Capture the cell that displays the provided text and extract its [x, y] central coordinate. 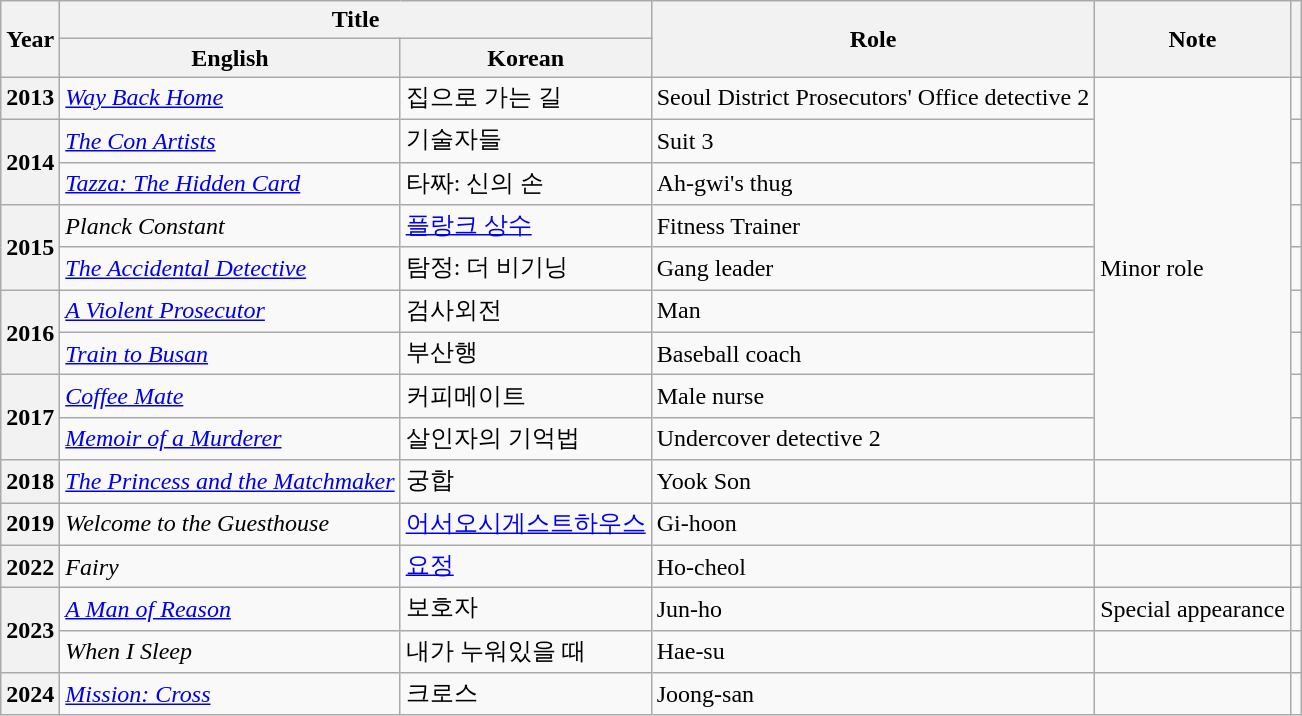
Minor role [1193, 268]
Way Back Home [230, 98]
검사외전 [526, 312]
Baseball coach [873, 354]
2014 [30, 162]
Seoul District Prosecutors' Office detective 2 [873, 98]
기술자들 [526, 140]
The Accidental Detective [230, 268]
커피메이트 [526, 396]
Welcome to the Guesthouse [230, 524]
The Con Artists [230, 140]
Fairy [230, 566]
Planck Constant [230, 226]
집으로 가는 길 [526, 98]
Male nurse [873, 396]
2013 [30, 98]
Year [30, 39]
Man [873, 312]
어서오시게스트하우스 [526, 524]
궁합 [526, 482]
2016 [30, 332]
Suit 3 [873, 140]
타짜: 신의 손 [526, 184]
Coffee Mate [230, 396]
2024 [30, 694]
The Princess and the Matchmaker [230, 482]
English [230, 58]
Joong-san [873, 694]
2023 [30, 630]
Fitness Trainer [873, 226]
내가 누워있을 때 [526, 652]
보호자 [526, 610]
요정 [526, 566]
Tazza: The Hidden Card [230, 184]
부산행 [526, 354]
탐정: 더 비기닝 [526, 268]
Mission: Cross [230, 694]
A Violent Prosecutor [230, 312]
2015 [30, 248]
2018 [30, 482]
플랑크 상수 [526, 226]
Note [1193, 39]
Ho-cheol [873, 566]
Gi-hoon [873, 524]
2019 [30, 524]
Yook Son [873, 482]
Hae-su [873, 652]
살인자의 기억법 [526, 438]
Korean [526, 58]
Role [873, 39]
When I Sleep [230, 652]
Undercover detective 2 [873, 438]
A Man of Reason [230, 610]
Gang leader [873, 268]
크로스 [526, 694]
Special appearance [1193, 610]
Title [356, 20]
Ah-gwi's thug [873, 184]
2017 [30, 418]
2022 [30, 566]
Train to Busan [230, 354]
Memoir of a Murderer [230, 438]
Jun-ho [873, 610]
